Output the [x, y] coordinate of the center of the cell containing the given text.  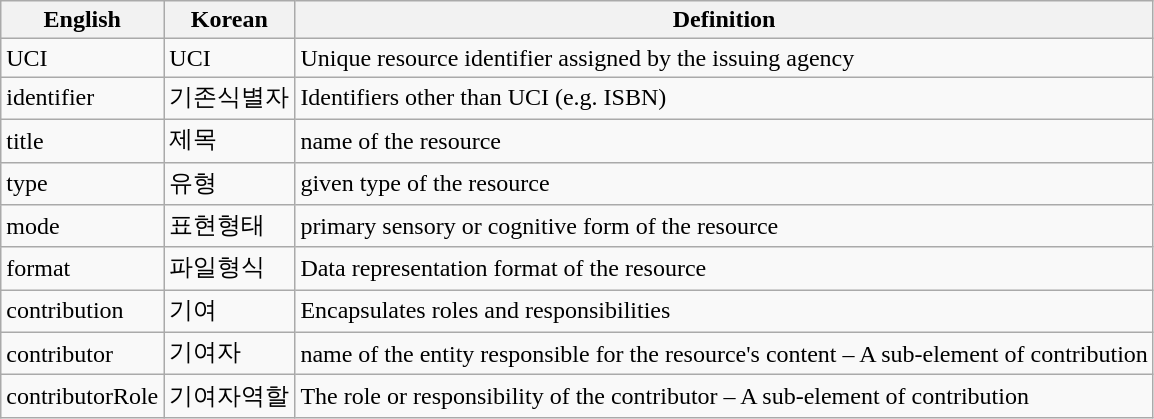
identifier [82, 98]
Identifiers other than UCI (e.g. ISBN) [724, 98]
title [82, 140]
primary sensory or cognitive form of the resource [724, 226]
Definition [724, 20]
format [82, 268]
contributor [82, 354]
contributorRole [82, 396]
표현형태 [230, 226]
기여자 [230, 354]
contribution [82, 312]
유형 [230, 184]
Encapsulates roles and responsibilities [724, 312]
name of the resource [724, 140]
Korean [230, 20]
기여 [230, 312]
기존식별자 [230, 98]
name of the entity responsible for the resource's content – A sub-element of contribution [724, 354]
Data representation format of the resource [724, 268]
기여자역할 [230, 396]
Unique resource identifier assigned by the issuing agency [724, 58]
English [82, 20]
제목 [230, 140]
mode [82, 226]
given type of the resource [724, 184]
파일형식 [230, 268]
The role or responsibility of the contributor – A sub-element of contribution [724, 396]
type [82, 184]
